Determine the [x, y] coordinate at the center of the cell enclosing the given text.  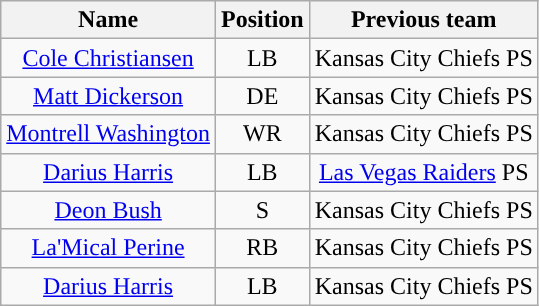
Name [108, 20]
Las Vegas Raiders PS [424, 172]
Previous team [424, 20]
Position [262, 20]
Montrell Washington [108, 134]
La'Mical Perine [108, 248]
DE [262, 96]
WR [262, 134]
Deon Bush [108, 210]
Cole Christiansen [108, 58]
Matt Dickerson [108, 96]
RB [262, 248]
S [262, 210]
